Locate the cell with the specified text and output its (x, y) center coordinate. 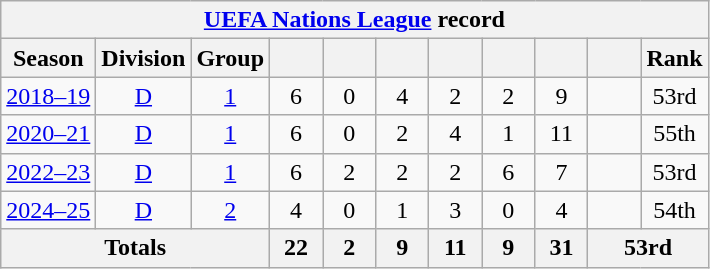
7 (562, 172)
Rank (674, 58)
2024–25 (48, 210)
31 (562, 248)
2022–23 (48, 172)
Totals (136, 248)
Group (230, 58)
Division (144, 58)
55th (674, 134)
2018–19 (48, 96)
UEFA Nations League record (354, 20)
22 (296, 248)
3 (456, 210)
2020–21 (48, 134)
54th (674, 210)
Season (48, 58)
